Return the [X, Y] coordinate for the center point of the cell that contains the specified text.  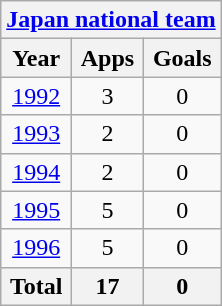
Japan national team [111, 20]
Year [36, 58]
Apps [108, 58]
1995 [36, 210]
17 [108, 286]
1993 [36, 134]
1992 [36, 96]
1994 [36, 172]
1996 [36, 248]
3 [108, 96]
Goals [182, 58]
Total [36, 286]
